Provide the [x, y] coordinate of the cell's center where the given text is located.  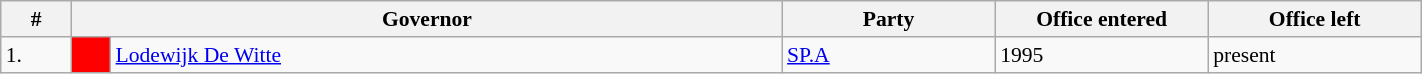
Lodewijk De Witte [447, 55]
Governor [427, 19]
present [1314, 55]
# [36, 19]
Office entered [1102, 19]
1. [36, 55]
Party [888, 19]
SP.A [888, 55]
1995 [1102, 55]
Office left [1314, 19]
